Scan for the cell matching the given text and deliver its (x, y) coordinate at center. 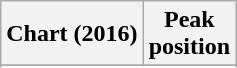
Peak position (189, 34)
Chart (2016) (72, 34)
